From the cell containing the given text, extract its center point as [X, Y] coordinate. 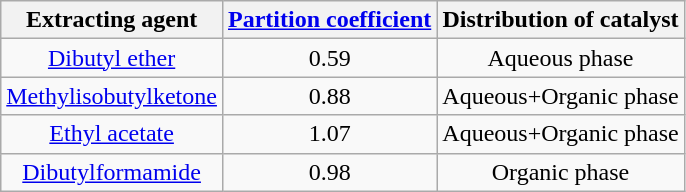
Partition coefficient [329, 20]
Aqueous phase [560, 58]
0.98 [329, 172]
Dibutylformamide [112, 172]
Organic phase [560, 172]
Ethyl acetate [112, 134]
Distribution of catalyst [560, 20]
0.88 [329, 96]
1.07 [329, 134]
Extracting agent [112, 20]
Dibutyl ether [112, 58]
0.59 [329, 58]
Methylisobutylketone [112, 96]
